From the cell containing the given text, extract its center point as (x, y) coordinate. 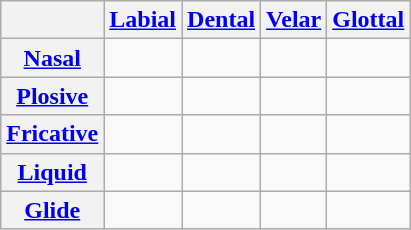
Nasal (52, 58)
Plosive (52, 96)
Velar (294, 20)
Glottal (368, 20)
Labial (143, 20)
Dental (222, 20)
Fricative (52, 134)
Liquid (52, 172)
Glide (52, 210)
